Capture the cell that displays the provided text and extract its (X, Y) central coordinate. 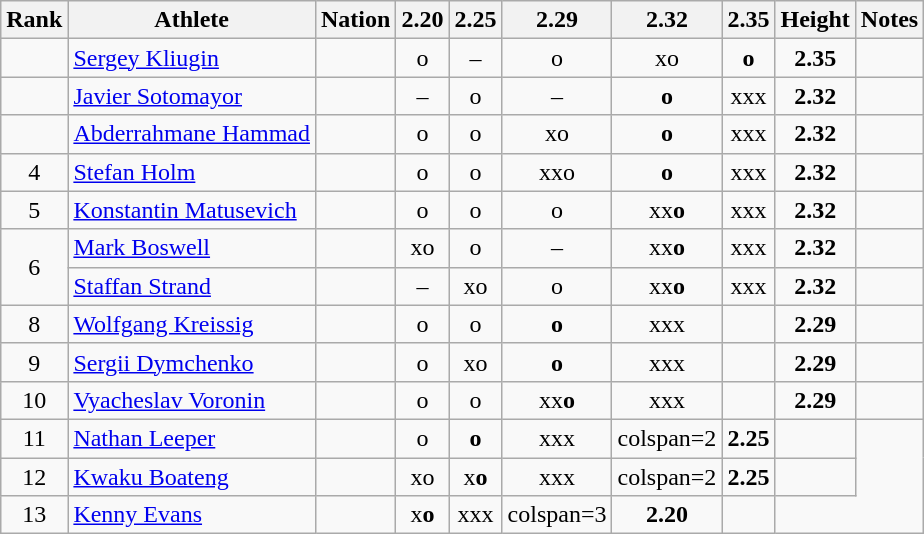
6 (34, 267)
Stefan Holm (192, 172)
4 (34, 172)
Konstantin Matusevich (192, 210)
Mark Boswell (192, 248)
Athlete (192, 20)
12 (34, 477)
Kenny Evans (192, 515)
Kwaku Boateng (192, 477)
11 (34, 438)
Notes (889, 20)
Sergii Dymchenko (192, 362)
10 (34, 400)
colspan=3 (557, 515)
Abderrahmane Hammad (192, 134)
8 (34, 324)
Wolfgang Kreissig (192, 324)
Sergey Kliugin (192, 58)
Javier Sotomayor (192, 96)
5 (34, 210)
Height (815, 20)
Staffan Strand (192, 286)
Vyacheslav Voronin (192, 400)
Rank (34, 20)
Nation (355, 20)
9 (34, 362)
13 (34, 515)
Nathan Leeper (192, 438)
